Detect which cell encompasses the target text, then output its [x, y] center coordinate. 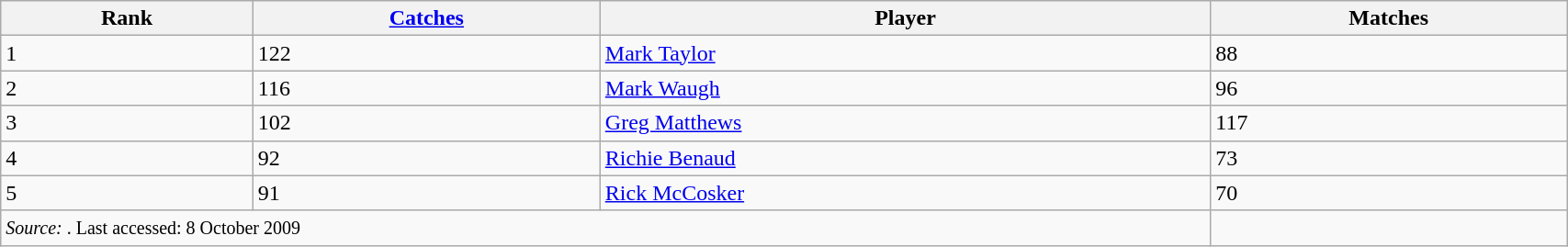
Mark Waugh [905, 88]
Mark Taylor [905, 53]
Matches [1389, 18]
Source: . Last accessed: 8 October 2009 [606, 228]
Rick McCosker [905, 193]
88 [1389, 53]
1 [127, 53]
Richie Benaud [905, 158]
Greg Matthews [905, 123]
116 [426, 88]
73 [1389, 158]
102 [426, 123]
3 [127, 123]
96 [1389, 88]
70 [1389, 193]
92 [426, 158]
Rank [127, 18]
Player [905, 18]
117 [1389, 123]
Catches [426, 18]
2 [127, 88]
5 [127, 193]
4 [127, 158]
91 [426, 193]
122 [426, 53]
